Output the [x, y] coordinate of the center of the cell containing the given text.  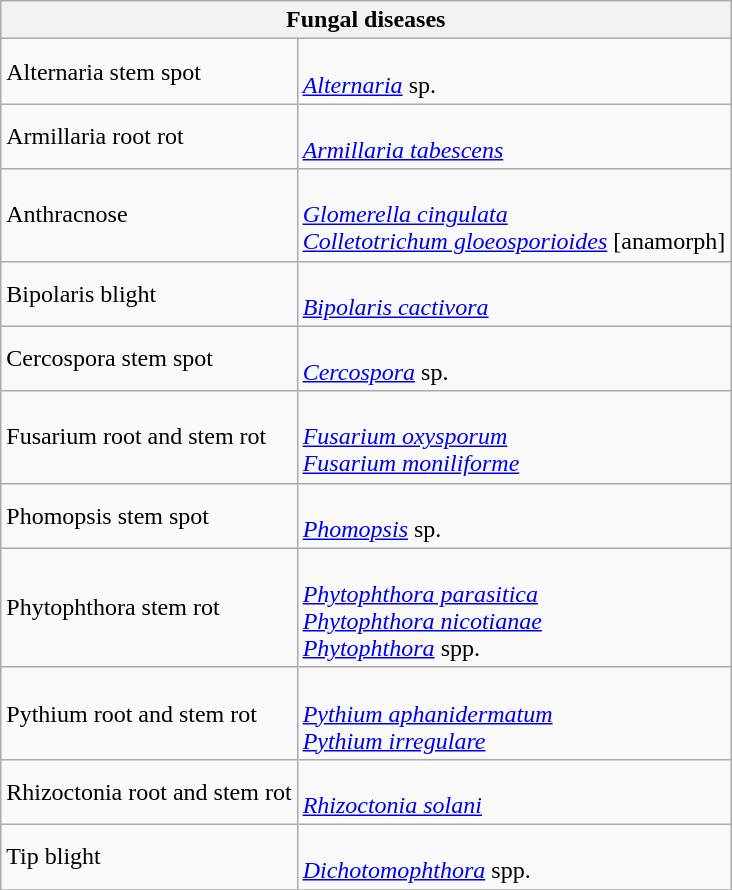
Phomopsis sp. [514, 516]
Bipolaris blight [149, 294]
Cercospora stem spot [149, 358]
Rhizoctonia root and stem rot [149, 792]
Fusarium root and stem rot [149, 437]
Pythium root and stem rot [149, 713]
Fusarium oxysporum Fusarium moniliforme [514, 437]
Alternaria stem spot [149, 72]
Rhizoctonia solani [514, 792]
Fungal diseases [366, 20]
Phomopsis stem spot [149, 516]
Alternaria sp. [514, 72]
Phytophthora parasitica Phytophthora nicotianae Phytophthora spp. [514, 608]
Dichotomophthora spp. [514, 856]
Armillaria tabescens [514, 136]
Armillaria root rot [149, 136]
Cercospora sp. [514, 358]
Anthracnose [149, 215]
Bipolaris cactivora [514, 294]
Pythium aphanidermatum Pythium irregulare [514, 713]
Phytophthora stem rot [149, 608]
Tip blight [149, 856]
Glomerella cingulata Colletotrichum gloeosporioides [anamorph] [514, 215]
